Determine the [X, Y] coordinate at the center of the cell enclosing the given text.  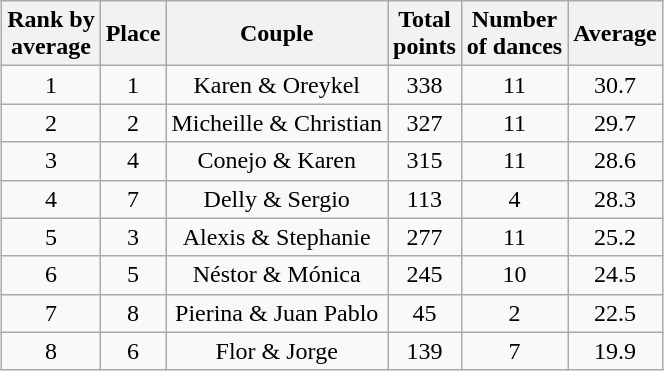
Numberof dances [514, 34]
139 [425, 351]
Totalpoints [425, 34]
327 [425, 123]
28.6 [616, 161]
Néstor & Mónica [277, 275]
19.9 [616, 351]
277 [425, 237]
Delly & Sergio [277, 199]
Flor & Jorge [277, 351]
45 [425, 313]
Conejo & Karen [277, 161]
10 [514, 275]
Place [133, 34]
Couple [277, 34]
338 [425, 85]
Micheille & Christian [277, 123]
24.5 [616, 275]
315 [425, 161]
Pierina & Juan Pablo [277, 313]
30.7 [616, 85]
Karen & Oreykel [277, 85]
22.5 [616, 313]
25.2 [616, 237]
29.7 [616, 123]
Alexis & Stephanie [277, 237]
28.3 [616, 199]
113 [425, 199]
Rank byaverage [51, 34]
245 [425, 275]
Average [616, 34]
